Identify which cell holds the provided text, then report its [x, y] central coordinate. 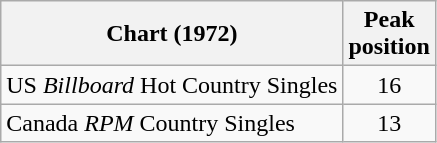
Canada RPM Country Singles [172, 123]
13 [389, 123]
Chart (1972) [172, 34]
US Billboard Hot Country Singles [172, 85]
16 [389, 85]
Peak position [389, 34]
